Provide the (X, Y) coordinate of the cell's center where the given text is located.  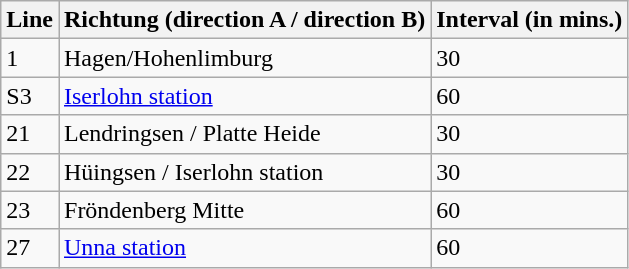
Unna station (244, 248)
1 (30, 58)
Iserlohn station (244, 96)
22 (30, 172)
23 (30, 210)
Line (30, 20)
Lendringsen / Platte Heide (244, 134)
27 (30, 248)
Richtung (direction A / direction B) (244, 20)
Fröndenberg Mitte (244, 210)
Hagen/Hohenlimburg (244, 58)
S3 (30, 96)
21 (30, 134)
Hüingsen / Iserlohn station (244, 172)
Interval (in mins.) (530, 20)
